Pinpoint the cell where the given text exists, returning its [x, y] midpoint coordinate. 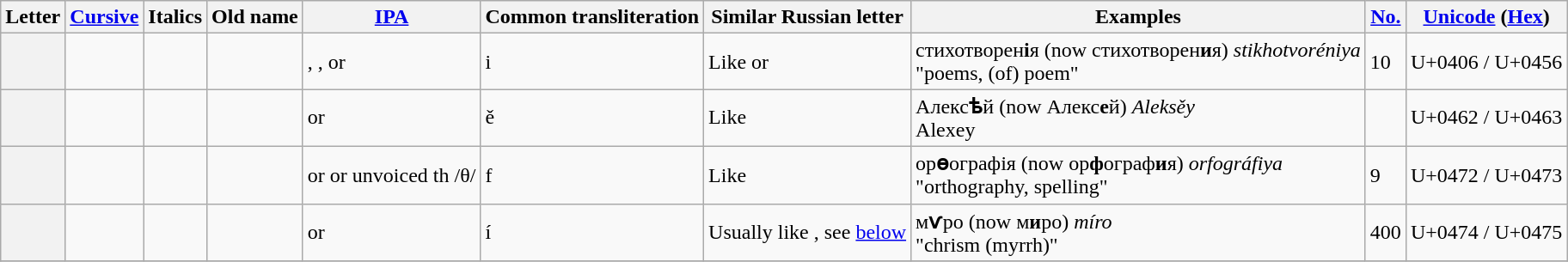
or or unvoiced th /θ/ [392, 175]
Italics [175, 17]
, , or [392, 62]
Letter [33, 17]
орѳографія (now орфография) orfográfiya"orthography, spelling" [1138, 175]
No. [1386, 17]
U+0406 / U+0456 [1485, 62]
Examples [1138, 17]
Like or [808, 62]
i [592, 62]
Old name [255, 17]
U+0462 / U+0463 [1485, 119]
í [592, 232]
f [592, 175]
400 [1386, 232]
10 [1386, 62]
Cursive [105, 17]
стихотворенія (now стихотворения) stikhotvoréniya"poems, (of) poem" [1138, 62]
Unicode (Hex) [1485, 17]
U+0474 / U+0475 [1485, 232]
U+0472 / U+0473 [1485, 175]
Usually like , see below [808, 232]
Алексѣй (now Алексей) AleksěyAlexey [1138, 119]
9 [1386, 175]
Common transliteration [592, 17]
мѵро (now миро) míro"chrism (myrrh)" [1138, 232]
Similar Russian letter [808, 17]
IPA [392, 17]
ě [592, 119]
